Determine the [X, Y] coordinate at the center of the cell enclosing the given text.  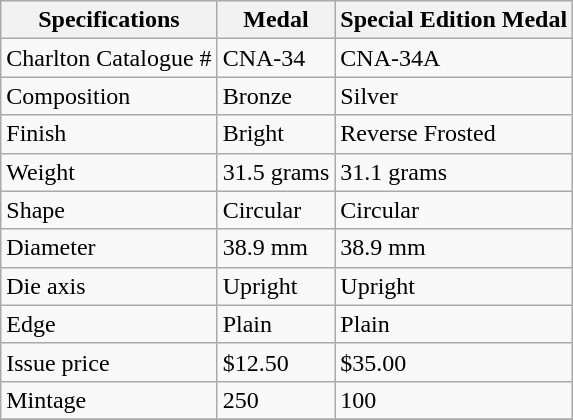
Mintage [109, 400]
Medal [276, 20]
Reverse Frosted [454, 134]
31.5 grams [276, 172]
Finish [109, 134]
Composition [109, 96]
250 [276, 400]
31.1 grams [454, 172]
Charlton Catalogue # [109, 58]
Die axis [109, 286]
100 [454, 400]
CNA-34 [276, 58]
$35.00 [454, 362]
$12.50 [276, 362]
Shape [109, 210]
Edge [109, 324]
Special Edition Medal [454, 20]
Bronze [276, 96]
Bright [276, 134]
CNA-34A [454, 58]
Diameter [109, 248]
Silver [454, 96]
Weight [109, 172]
Specifications [109, 20]
Issue price [109, 362]
